Return the [X, Y] coordinate for the center point of the cell that contains the specified text.  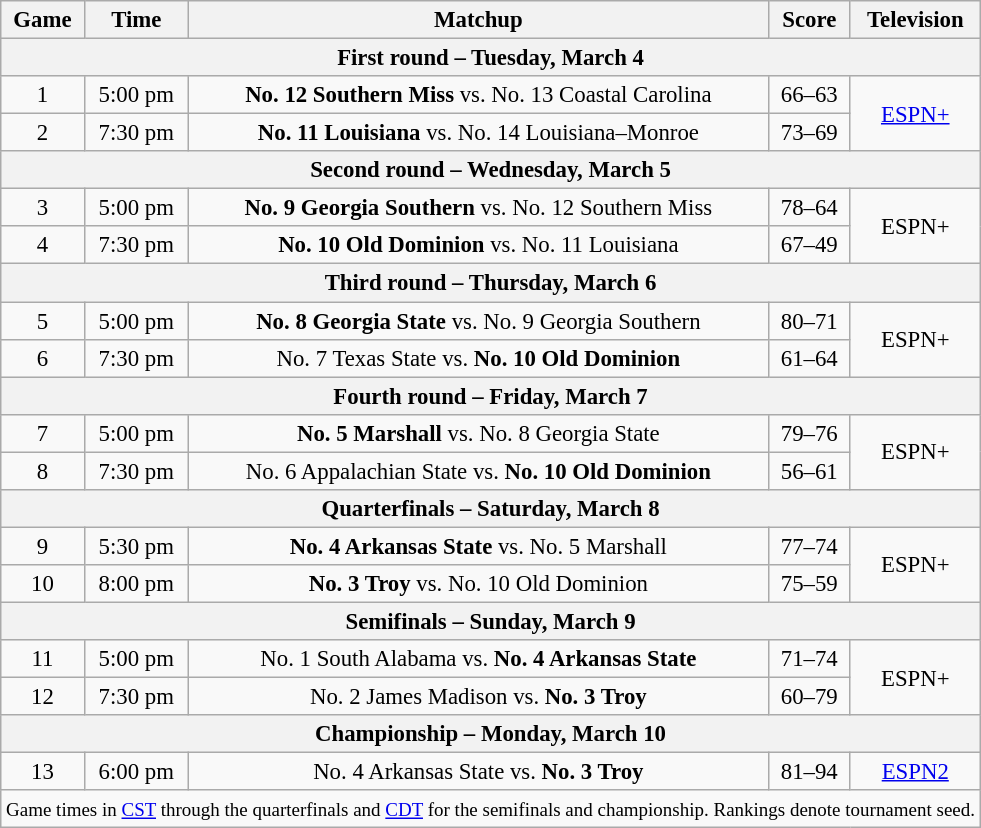
Fourth round – Friday, March 7 [491, 396]
Third round – Thursday, March 6 [491, 283]
No. 8 Georgia State vs. No. 9 Georgia Southern [478, 321]
73–69 [809, 133]
66–63 [809, 95]
8 [42, 471]
Championship – Monday, March 10 [491, 734]
No. 6 Appalachian State vs. No. 10 Old Dominion [478, 471]
No. 4 Arkansas State vs. No. 3 Troy [478, 772]
5 [42, 321]
No. 11 Louisiana vs. No. 14 Louisiana–Monroe [478, 133]
No. 1 South Alabama vs. No. 4 Arkansas State [478, 659]
Game [42, 20]
Game times in CST through the quarterfinals and CDT for the semifinals and championship. Rankings denote tournament seed. [491, 809]
Score [809, 20]
80–71 [809, 321]
4 [42, 245]
67–49 [809, 245]
Second round – Wednesday, March 5 [491, 170]
77–74 [809, 546]
5:30 pm [136, 546]
10 [42, 584]
9 [42, 546]
No. 9 Georgia Southern vs. No. 12 Southern Miss [478, 208]
1 [42, 95]
12 [42, 697]
Quarterfinals – Saturday, March 8 [491, 509]
8:00 pm [136, 584]
6 [42, 358]
First round – Tuesday, March 4 [491, 58]
11 [42, 659]
78–64 [809, 208]
No. 5 Marshall vs. No. 8 Georgia State [478, 433]
Matchup [478, 20]
6:00 pm [136, 772]
81–94 [809, 772]
No. 7 Texas State vs. No. 10 Old Dominion [478, 358]
60–79 [809, 697]
56–61 [809, 471]
ESPN2 [915, 772]
No. 2 James Madison vs. No. 3 Troy [478, 697]
No. 4 Arkansas State vs. No. 5 Marshall [478, 546]
75–59 [809, 584]
79–76 [809, 433]
No. 3 Troy vs. No. 10 Old Dominion [478, 584]
7 [42, 433]
3 [42, 208]
No. 12 Southern Miss vs. No. 13 Coastal Carolina [478, 95]
71–74 [809, 659]
No. 10 Old Dominion vs. No. 11 Louisiana [478, 245]
Semifinals – Sunday, March 9 [491, 621]
2 [42, 133]
13 [42, 772]
Television [915, 20]
Time [136, 20]
61–64 [809, 358]
